Scan for the cell matching the given text and deliver its (x, y) coordinate at center. 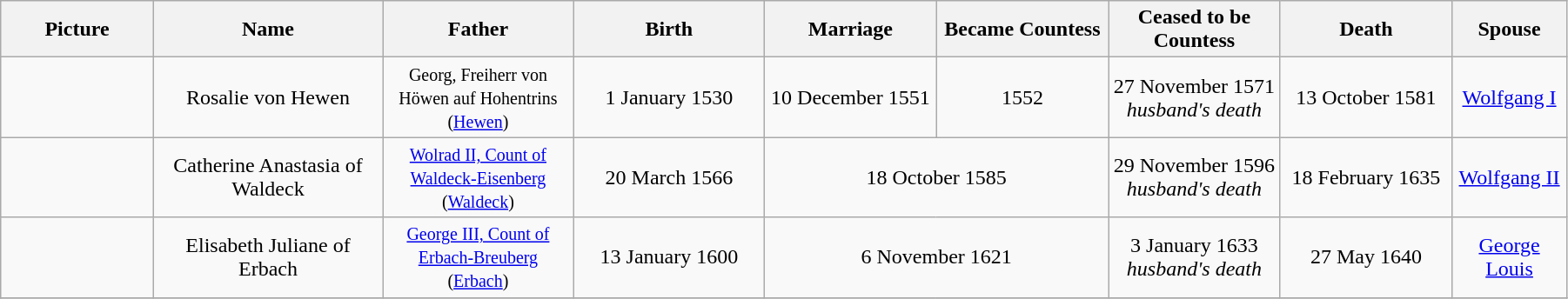
27 May 1640 (1366, 257)
George III, Count of Erbach-Breuberg(Erbach) (479, 257)
Became Countess (1022, 30)
Spouse (1510, 30)
Wolfgang I (1510, 97)
18 February 1635 (1366, 177)
27 November 1571husband's death (1195, 97)
Catherine Anastasia of Waldeck (268, 177)
George Louis (1510, 257)
13 January 1600 (668, 257)
Picture (77, 30)
1 January 1530 (668, 97)
Wolfgang II (1510, 177)
Ceased to be Countess (1195, 30)
Elisabeth Juliane of Erbach (268, 257)
29 November 1596 husband's death (1195, 177)
13 October 1581 (1366, 97)
10 December 1551 (851, 97)
6 November 1621 (936, 257)
20 March 1566 (668, 177)
3 January 1633husband's death (1195, 257)
1552 (1022, 97)
Marriage (851, 30)
Father (479, 30)
Rosalie von Hewen (268, 97)
Name (268, 30)
Birth (668, 30)
Wolrad II, Count of Waldeck-Eisenberg(Waldeck) (479, 177)
18 October 1585 (936, 177)
Death (1366, 30)
Georg, Freiherr von Höwen auf Hohentrins(Hewen) (479, 97)
